Capture the cell that displays the provided text and extract its (x, y) central coordinate. 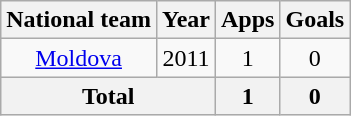
National team (79, 20)
Apps (248, 20)
2011 (186, 58)
Total (108, 96)
Moldova (79, 58)
Year (186, 20)
Goals (315, 20)
